Capture the cell that displays the provided text and extract its (X, Y) central coordinate. 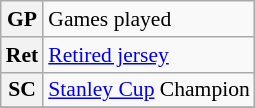
GP (22, 19)
Stanley Cup Champion (149, 90)
Ret (22, 55)
Games played (149, 19)
Retired jersey (149, 55)
SC (22, 90)
